Find where the given text appears and provide that cell's center as [x, y] coordinate. 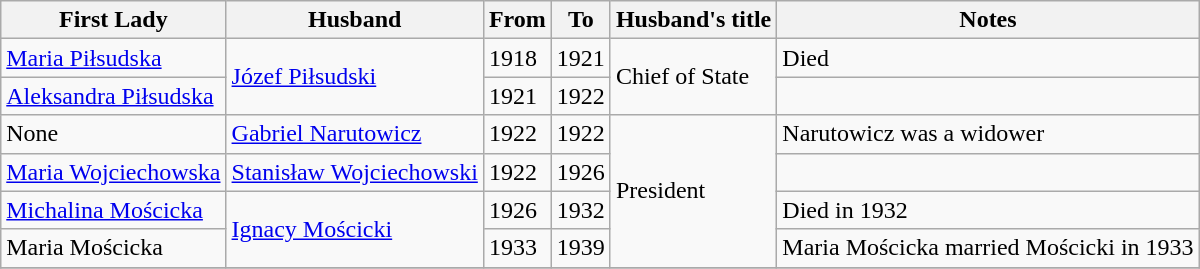
Notes [988, 20]
Husband's title [693, 20]
Gabriel Narutowicz [354, 134]
1939 [580, 248]
1933 [517, 248]
Maria Mościcka [114, 248]
From [517, 20]
Ignacy Mościcki [354, 229]
Chief of State [693, 77]
Died in 1932 [988, 210]
Maria Mościcka married Mościcki in 1933 [988, 248]
Stanisław Wojciechowski [354, 172]
President [693, 191]
Died [988, 58]
Michalina Mościcka [114, 210]
None [114, 134]
Józef Piłsudski [354, 77]
1932 [580, 210]
Narutowicz was a widower [988, 134]
Husband [354, 20]
1918 [517, 58]
Maria Piłsudska [114, 58]
To [580, 20]
Maria Wojciechowska [114, 172]
First Lady [114, 20]
Aleksandra Piłsudska [114, 96]
